Return the (X, Y) coordinate for the center point of the cell that contains the specified text.  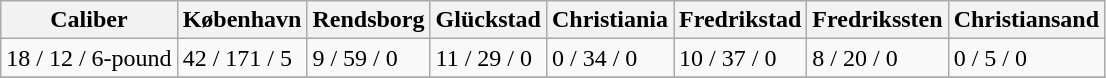
8 / 20 / 0 (878, 58)
11 / 29 / 0 (488, 58)
10 / 37 / 0 (740, 58)
9 / 59 / 0 (368, 58)
Christiania (610, 20)
42 / 171 / 5 (242, 58)
Fredrikssten (878, 20)
Glückstad (488, 20)
Caliber (89, 20)
Rendsborg (368, 20)
0 / 34 / 0 (610, 58)
Fredrikstad (740, 20)
København (242, 20)
0 / 5 / 0 (1026, 58)
Christiansand (1026, 20)
18 / 12 / 6-pound (89, 58)
